Extract the [X, Y] coordinate from the center of the cell holding the provided text.  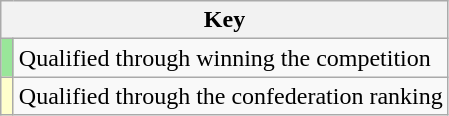
Qualified through winning the competition [230, 58]
Key [224, 20]
Qualified through the confederation ranking [230, 96]
